Detect which cell encompasses the target text, then output its [X, Y] center coordinate. 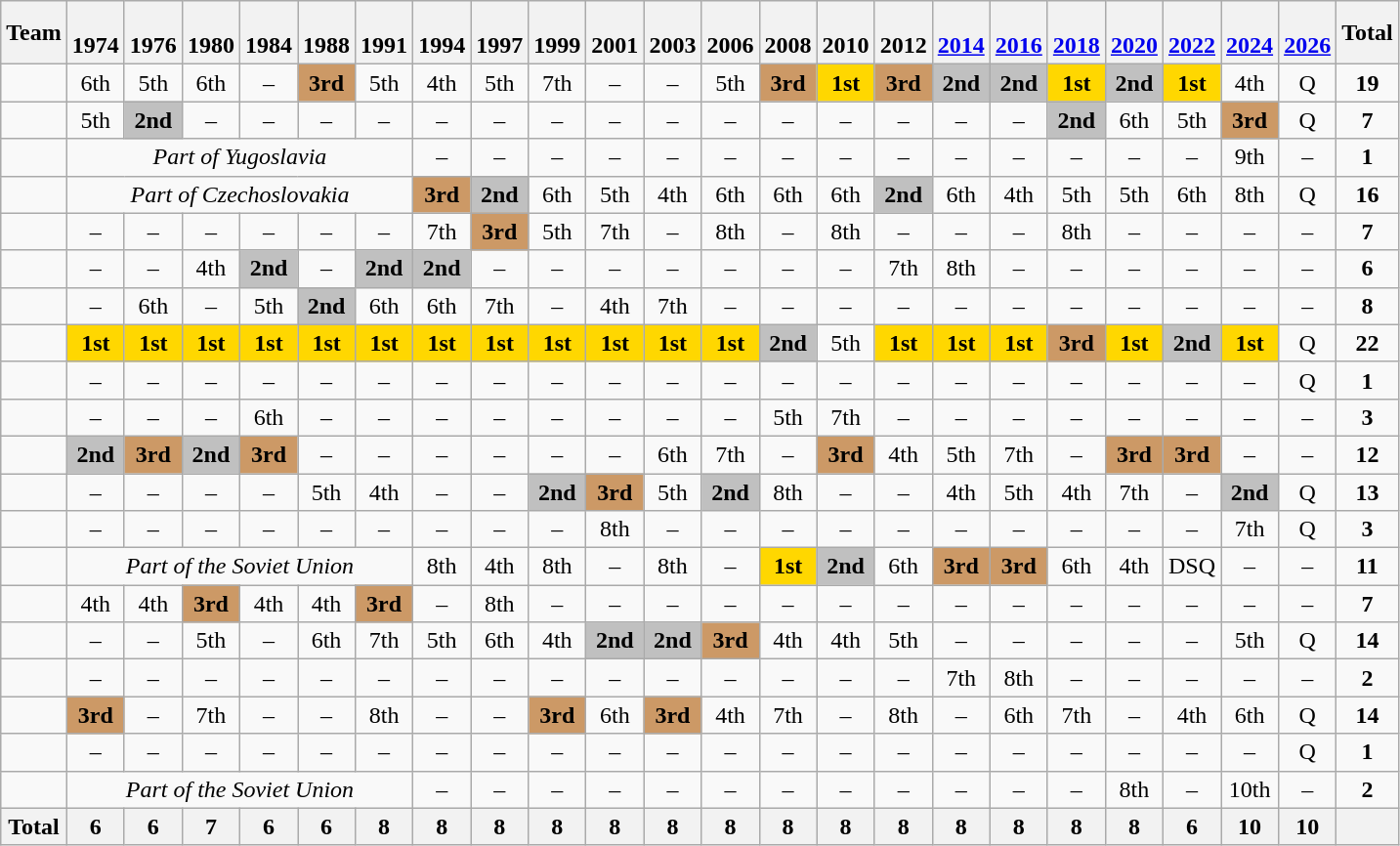
19 [1368, 83]
2012 [903, 33]
1997 [500, 33]
2026 [1307, 33]
2006 [731, 33]
1974 [96, 33]
2008 [787, 33]
2018 [1077, 33]
1984 [268, 33]
Part of Czechoslovakia [239, 194]
22 [1368, 343]
2001 [615, 33]
1976 [152, 33]
1991 [385, 33]
13 [1368, 491]
2024 [1251, 33]
Part of Yugoslavia [239, 157]
2020 [1133, 33]
DSQ [1192, 567]
2010 [846, 33]
9th [1251, 157]
16 [1368, 194]
11 [1368, 567]
1994 [442, 33]
1988 [326, 33]
2003 [672, 33]
2016 [1018, 33]
1999 [557, 33]
10th [1251, 789]
Team [34, 33]
2022 [1192, 33]
12 [1368, 454]
1980 [211, 33]
2014 [961, 33]
